For the text-containing cell, return its midpoint in [X, Y] coordinate format. 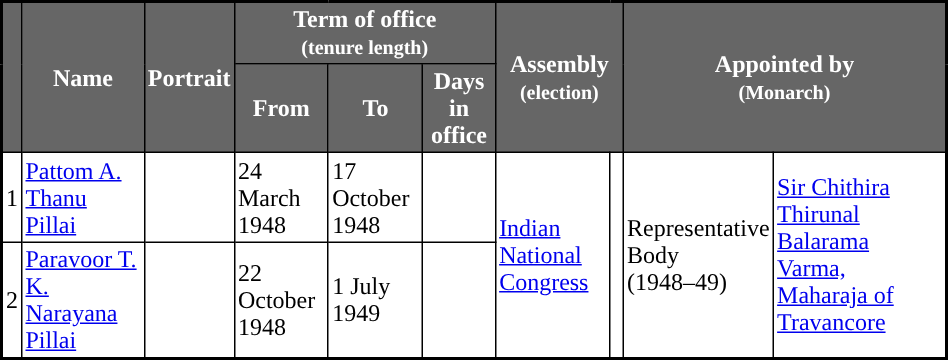
Days in office [460, 108]
Assembly(election) [559, 78]
Appointed by(Monarch) [784, 78]
Name [83, 78]
17 October 1948 [375, 197]
Sir Chithira Thirunal Balarama Varma, Maharaja of Travancore [860, 255]
Indian National Congress [552, 255]
22 October 1948 [281, 300]
24 March 1948 [281, 197]
Paravoor T. K. Narayana Pillai [83, 300]
Pattom A. Thanu Pillai [83, 197]
1 [12, 197]
Portrait [189, 78]
To [375, 108]
RepresentativeBody(1948–49) [698, 255]
1 July 1949 [375, 300]
2 [12, 300]
From [281, 108]
Term of office(tenure length) [364, 33]
